Pinpoint the cell where the given text exists, returning its (x, y) midpoint coordinate. 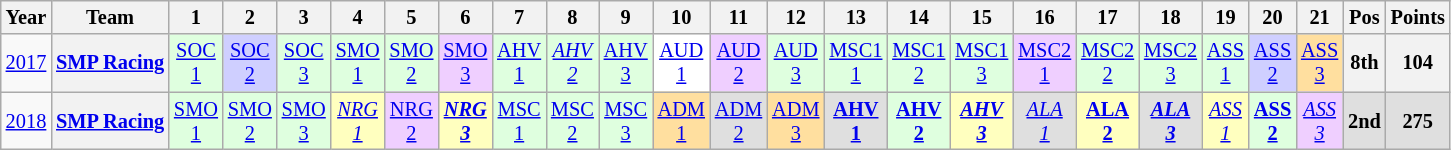
Pos (1364, 17)
ADM1 (682, 121)
ALA2 (1108, 121)
MSC11 (856, 63)
MSC2 (572, 121)
AUD2 (738, 63)
8th (1364, 63)
19 (1226, 17)
ADM3 (796, 121)
18 (1170, 17)
ADM2 (738, 121)
MSC22 (1108, 63)
17 (1108, 17)
MSC13 (982, 63)
8 (572, 17)
13 (856, 17)
AUD1 (682, 63)
275 (1418, 121)
SOC2 (250, 63)
12 (796, 17)
MSC21 (1044, 63)
21 (1320, 17)
1 (196, 17)
9 (626, 17)
2018 (26, 121)
MSC1 (519, 121)
2017 (26, 63)
11 (738, 17)
10 (682, 17)
NRG3 (465, 121)
NRG1 (358, 121)
7 (519, 17)
Points (1418, 17)
14 (918, 17)
ALA1 (1044, 121)
ALA3 (1170, 121)
4 (358, 17)
MSC12 (918, 63)
MSC23 (1170, 63)
5 (411, 17)
NRG2 (411, 121)
AUD3 (796, 63)
16 (1044, 17)
MSC3 (626, 121)
SOC1 (196, 63)
2nd (1364, 121)
104 (1418, 63)
SOC3 (304, 63)
Year (26, 17)
Team (110, 17)
6 (465, 17)
2 (250, 17)
20 (1272, 17)
3 (304, 17)
15 (982, 17)
